Determine the (x, y) coordinate at the center of the cell enclosing the given text.  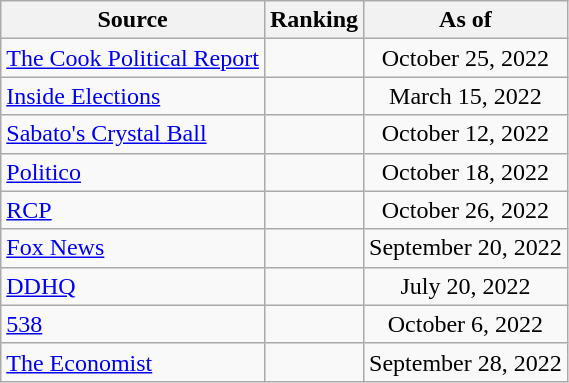
July 20, 2022 (466, 286)
Politico (133, 172)
Fox News (133, 248)
October 26, 2022 (466, 210)
October 12, 2022 (466, 134)
October 18, 2022 (466, 172)
538 (133, 324)
Inside Elections (133, 96)
Sabato's Crystal Ball (133, 134)
October 6, 2022 (466, 324)
The Cook Political Report (133, 58)
RCP (133, 210)
DDHQ (133, 286)
Ranking (314, 20)
As of (466, 20)
September 20, 2022 (466, 248)
The Economist (133, 362)
Source (133, 20)
October 25, 2022 (466, 58)
March 15, 2022 (466, 96)
September 28, 2022 (466, 362)
